Identify which cell holds the provided text, then report its [X, Y] central coordinate. 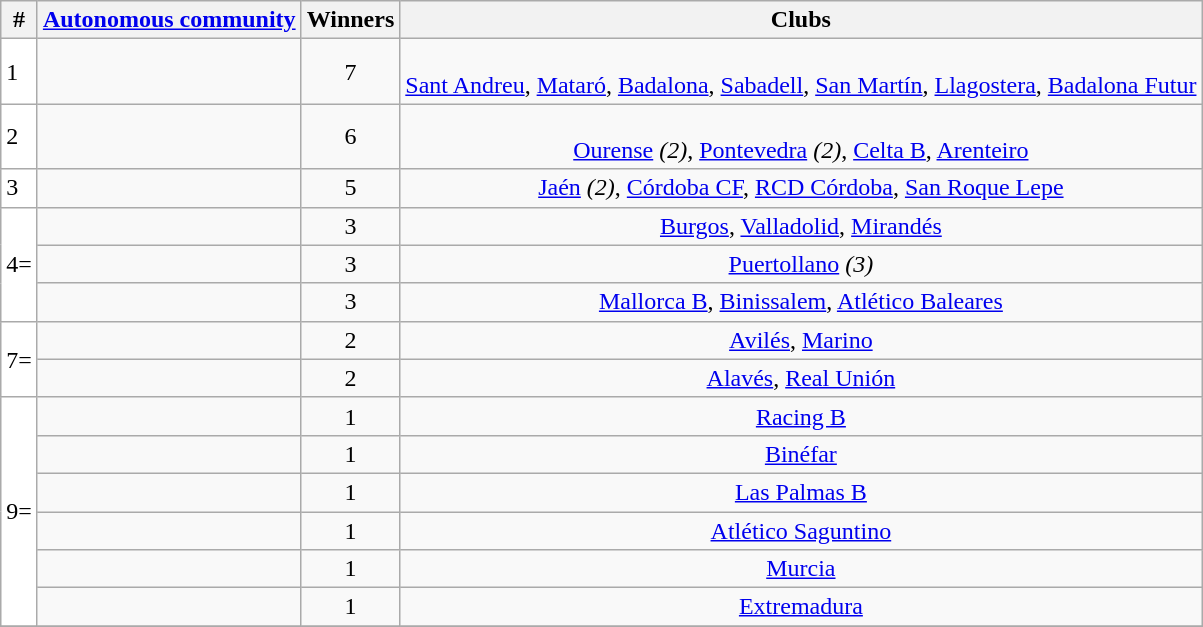
Alavés, Real Unión [801, 378]
Murcia [801, 569]
Jaén (2), Córdoba CF, RCD Córdoba, San Roque Lepe [801, 188]
9= [20, 511]
Sant Andreu, Mataró, Badalona, Sabadell, San Martín, Llagostera, Badalona Futur [801, 72]
Burgos, Valladolid, Mirandés [801, 226]
5 [350, 188]
Racing B [801, 416]
6 [350, 136]
Las Palmas B [801, 492]
Puertollano (3) [801, 264]
Autonomous community [169, 20]
Clubs [801, 20]
Winners [350, 20]
Binéfar [801, 454]
# [20, 20]
Extremadura [801, 607]
Ourense (2), Pontevedra (2), Celta B, Arenteiro [801, 136]
4= [20, 264]
Mallorca B, Binissalem, Atlético Baleares [801, 302]
7= [20, 359]
Avilés, Marino [801, 340]
Atlético Saguntino [801, 531]
7 [350, 72]
